From the cell containing the given text, extract its center point as [X, Y] coordinate. 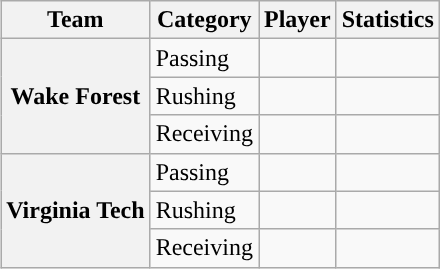
Category [204, 20]
Statistics [388, 20]
Player [297, 20]
Virginia Tech [76, 210]
Wake Forest [76, 96]
Team [76, 20]
